Return the [x, y] coordinate for the center point of the cell that contains the specified text.  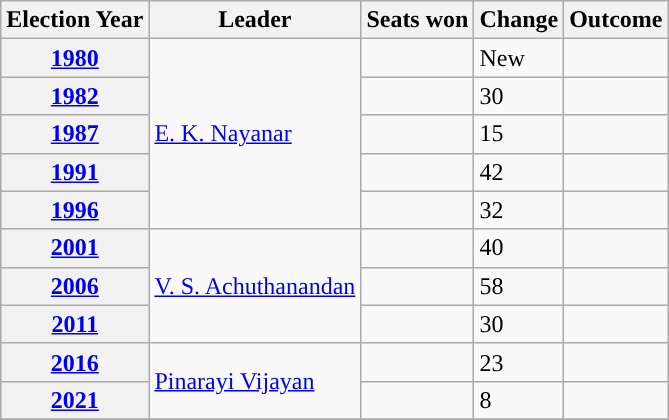
Change [519, 20]
2011 [75, 324]
Outcome [616, 20]
Pinarayi Vijayan [255, 381]
32 [519, 210]
Seats won [418, 20]
1991 [75, 172]
2016 [75, 362]
42 [519, 172]
E. K. Nayanar [255, 134]
1982 [75, 96]
1980 [75, 58]
2001 [75, 248]
58 [519, 286]
40 [519, 248]
1987 [75, 134]
15 [519, 134]
2006 [75, 286]
23 [519, 362]
Election Year [75, 20]
V. S. Achuthanandan [255, 286]
New [519, 58]
1996 [75, 210]
Leader [255, 20]
8 [519, 400]
2021 [75, 400]
